Find where the given text appears and provide that cell's center as [X, Y] coordinate. 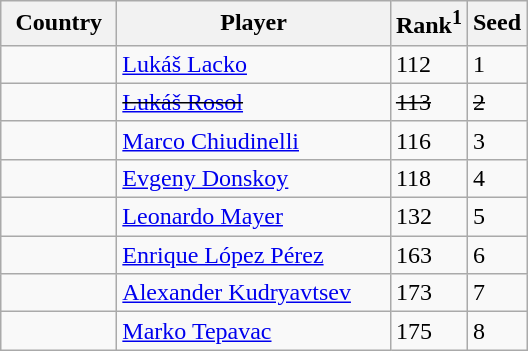
Lukáš Rosol [254, 102]
Evgeny Donskoy [254, 178]
Leonardo Mayer [254, 217]
7 [496, 293]
1 [496, 64]
6 [496, 255]
Enrique López Pérez [254, 255]
116 [428, 140]
163 [428, 255]
Country [59, 24]
Seed [496, 24]
5 [496, 217]
173 [428, 293]
8 [496, 331]
113 [428, 102]
Lukáš Lacko [254, 64]
Alexander Kudryavtsev [254, 293]
118 [428, 178]
132 [428, 217]
4 [496, 178]
3 [496, 140]
Rank1 [428, 24]
Marco Chiudinelli [254, 140]
2 [496, 102]
Player [254, 24]
175 [428, 331]
112 [428, 64]
Marko Tepavac [254, 331]
